Pinpoint the cell where the given text exists, returning its (x, y) midpoint coordinate. 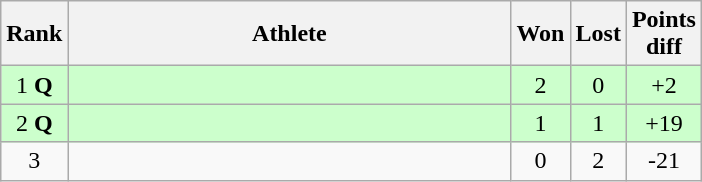
2 Q (34, 123)
3 (34, 161)
-21 (664, 161)
+19 (664, 123)
+2 (664, 85)
1 Q (34, 85)
Athlete (290, 34)
Won (540, 34)
Lost (598, 34)
Rank (34, 34)
Pointsdiff (664, 34)
